Scan for the cell matching the given text and deliver its (x, y) coordinate at center. 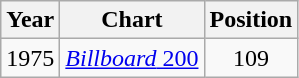
Billboard 200 (132, 58)
109 (251, 58)
1975 (30, 58)
Chart (132, 20)
Year (30, 20)
Position (251, 20)
